Provide the (x, y) coordinate of the cell's center where the given text is located.  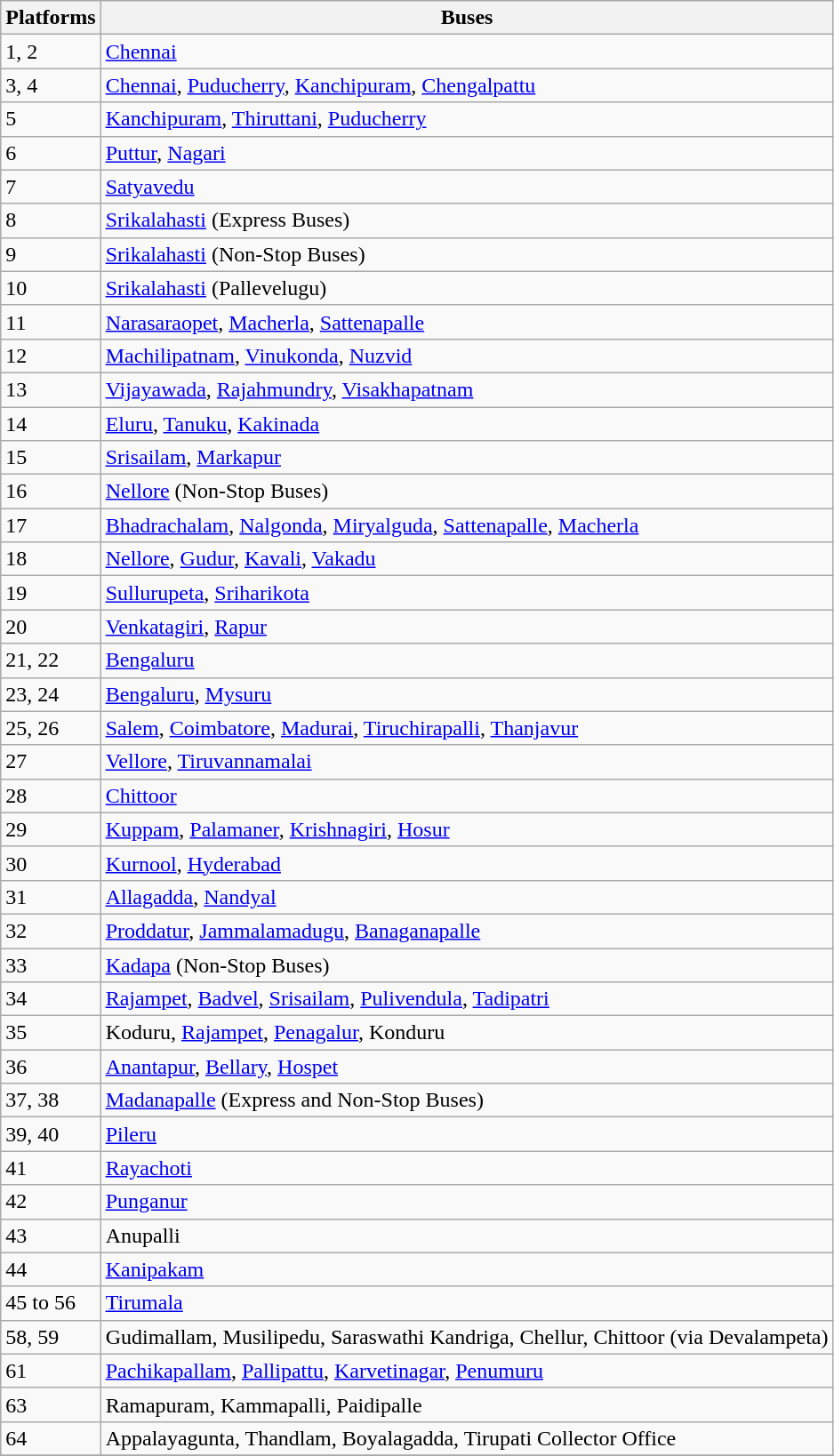
Srikalahasti (Non-Stop Buses) (467, 254)
32 (51, 931)
Chennai (467, 52)
23, 24 (51, 694)
Tirumala (467, 1303)
5 (51, 119)
33 (51, 964)
Kanipakam (467, 1269)
Chittoor (467, 796)
Rayachoti (467, 1168)
9 (51, 254)
Sullurupeta, Sriharikota (467, 593)
Nellore (Non-Stop Buses) (467, 492)
43 (51, 1236)
Koduru, Rajampet, Penagalur, Konduru (467, 1033)
3, 4 (51, 85)
Machilipatnam, Vinukonda, Nuzvid (467, 356)
Bengaluru (467, 660)
19 (51, 593)
14 (51, 424)
58, 59 (51, 1337)
Anupalli (467, 1236)
8 (51, 220)
Bengaluru, Mysuru (467, 694)
Satyavedu (467, 187)
16 (51, 492)
20 (51, 627)
28 (51, 796)
37, 38 (51, 1100)
35 (51, 1033)
Nellore, Gudur, Kavali, Vakadu (467, 559)
Srikalahasti (Express Buses) (467, 220)
Buses (467, 18)
Vijayawada, Rajahmundry, Visakhapatnam (467, 389)
13 (51, 389)
34 (51, 999)
63 (51, 1404)
Pileru (467, 1134)
Pachikapallam, Pallipattu, Karvetinagar, Penumuru (467, 1371)
Kurnool, Hyderabad (467, 863)
Appalayagunta, Thandlam, Boyalagadda, Tirupati Collector Office (467, 1438)
Platforms (51, 18)
29 (51, 829)
44 (51, 1269)
30 (51, 863)
Ramapuram, Kammapalli, Paidipalle (467, 1404)
Kadapa (Non-Stop Buses) (467, 964)
Salem, Coimbatore, Madurai, Tiruchirapalli, Thanjavur (467, 728)
10 (51, 288)
45 to 56 (51, 1303)
31 (51, 897)
41 (51, 1168)
1, 2 (51, 52)
Chennai, Puducherry, Kanchipuram, Chengalpattu (467, 85)
Allagadda, Nandyal (467, 897)
Vellore, Tiruvannamalai (467, 762)
15 (51, 458)
21, 22 (51, 660)
11 (51, 322)
Puttur, Nagari (467, 153)
42 (51, 1202)
17 (51, 525)
Kanchipuram, Thiruttani, Puducherry (467, 119)
Eluru, Tanuku, Kakinada (467, 424)
Srisailam, Markapur (467, 458)
Narasaraopet, Macherla, Sattenapalle (467, 322)
36 (51, 1067)
6 (51, 153)
25, 26 (51, 728)
61 (51, 1371)
Srikalahasti (Pallevelugu) (467, 288)
7 (51, 187)
Kuppam, Palamaner, Krishnagiri, Hosur (467, 829)
27 (51, 762)
64 (51, 1438)
Anantapur, Bellary, Hospet (467, 1067)
39, 40 (51, 1134)
18 (51, 559)
Gudimallam, Musilipedu, Saraswathi Kandriga, Chellur, Chittoor (via Devalampeta) (467, 1337)
Venkatagiri, Rapur (467, 627)
Bhadrachalam, Nalgonda, Miryalguda, Sattenapalle, Macherla (467, 525)
Punganur (467, 1202)
Proddatur, Jammalamadugu, Banaganapalle (467, 931)
Madanapalle (Express and Non-Stop Buses) (467, 1100)
12 (51, 356)
Rajampet, Badvel, Srisailam, Pulivendula, Tadipatri (467, 999)
